Return (x, y) of the center of cell containing provided text 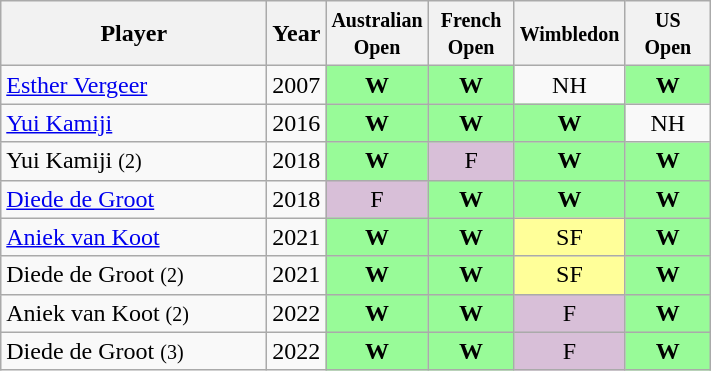
Aniek van Koot (2) (134, 313)
2007 (296, 85)
Diede de Groot (3) (134, 351)
Aniek van Koot (134, 237)
Wimbledon (570, 34)
Year (296, 34)
US Open (668, 34)
2016 (296, 123)
Esther Vergeer (134, 85)
Yui Kamiji (2) (134, 161)
Diede de Groot (134, 199)
Diede de Groot (2) (134, 275)
Yui Kamiji (134, 123)
French Open (471, 34)
Australian Open (377, 34)
Player (134, 34)
